Output the (X, Y) coordinate of the center of the cell containing the given text.  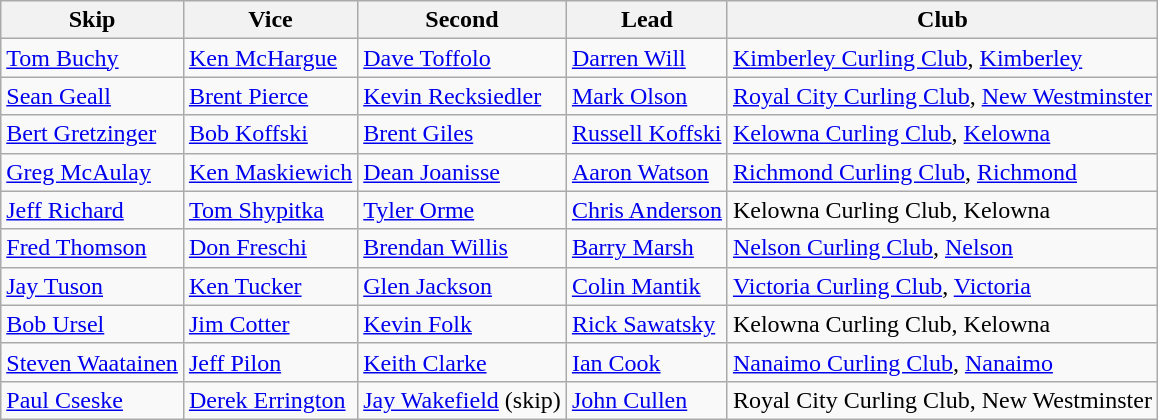
Barry Marsh (646, 248)
Don Freschi (270, 248)
Mark Olson (646, 96)
Jay Wakefield (skip) (462, 400)
Brent Giles (462, 134)
Ken McHargue (270, 58)
Darren Will (646, 58)
Russell Koffski (646, 134)
Derek Errington (270, 400)
Ken Maskiewich (270, 172)
John Cullen (646, 400)
Jay Tuson (92, 286)
Kimberley Curling Club, Kimberley (942, 58)
Glen Jackson (462, 286)
Lead (646, 20)
Dean Joanisse (462, 172)
Club (942, 20)
Tom Buchy (92, 58)
Sean Geall (92, 96)
Brendan Willis (462, 248)
Rick Sawatsky (646, 324)
Dave Toffolo (462, 58)
Greg McAulay (92, 172)
Richmond Curling Club, Richmond (942, 172)
Aaron Watson (646, 172)
Brent Pierce (270, 96)
Keith Clarke (462, 362)
Colin Mantik (646, 286)
Vice (270, 20)
Nelson Curling Club, Nelson (942, 248)
Tyler Orme (462, 210)
Jeff Richard (92, 210)
Ken Tucker (270, 286)
Bob Koffski (270, 134)
Steven Waatainen (92, 362)
Skip (92, 20)
Nanaimo Curling Club, Nanaimo (942, 362)
Ian Cook (646, 362)
Chris Anderson (646, 210)
Fred Thomson (92, 248)
Victoria Curling Club, Victoria (942, 286)
Kevin Folk (462, 324)
Kevin Recksiedler (462, 96)
Second (462, 20)
Jim Cotter (270, 324)
Bert Gretzinger (92, 134)
Paul Cseske (92, 400)
Tom Shypitka (270, 210)
Bob Ursel (92, 324)
Jeff Pilon (270, 362)
